Find where the given text appears and provide that cell's center as [X, Y] coordinate. 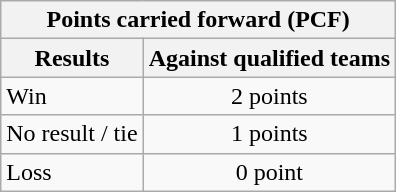
1 points [269, 134]
0 point [269, 172]
Against qualified teams [269, 58]
No result / tie [72, 134]
Win [72, 96]
2 points [269, 96]
Loss [72, 172]
Results [72, 58]
Points carried forward (PCF) [198, 20]
